Find where the given text appears and provide that cell's center as [X, Y] coordinate. 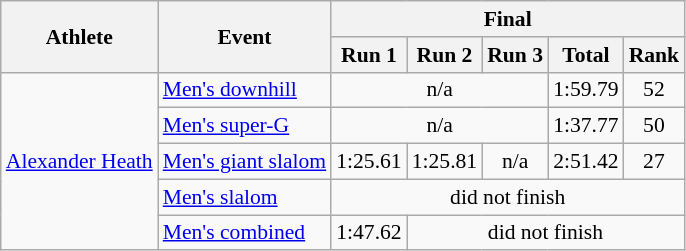
Run 3 [515, 55]
50 [654, 126]
Rank [654, 55]
1:25.61 [368, 162]
Men's combined [245, 233]
27 [654, 162]
Men's downhill [245, 90]
Final [508, 19]
1:25.81 [444, 162]
Total [586, 55]
Run 1 [368, 55]
Men's giant slalom [245, 162]
1:37.77 [586, 126]
2:51.42 [586, 162]
Event [245, 36]
Alexander Heath [80, 161]
Run 2 [444, 55]
Men's slalom [245, 197]
1:59.79 [586, 90]
1:47.62 [368, 233]
52 [654, 90]
Men's super-G [245, 126]
Athlete [80, 36]
